Locate the cell with the specified text and output its (x, y) center coordinate. 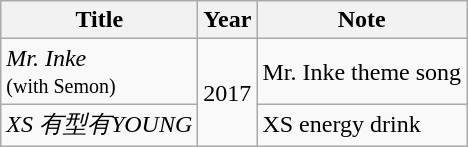
Year (228, 20)
Title (100, 20)
Mr. Inke(with Semon) (100, 72)
2017 (228, 93)
XS energy drink (362, 126)
Note (362, 20)
Mr. Inke theme song (362, 72)
XS 有型有YOUNG (100, 126)
